Search for the cell housing the specified text and yield its (X, Y) center coordinate. 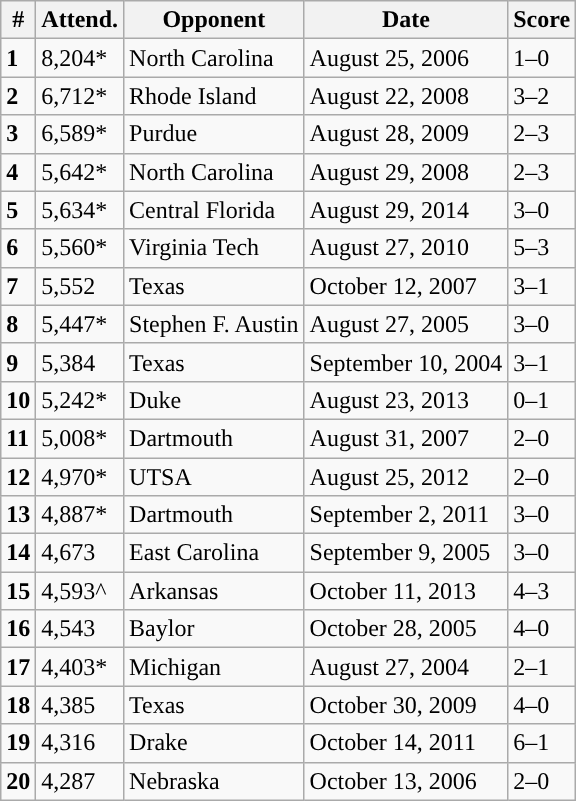
Drake (214, 743)
August 27, 2010 (406, 248)
5,642* (80, 172)
Opponent (214, 20)
4–3 (542, 591)
4 (18, 172)
4,970* (80, 477)
5,242* (80, 400)
5,384 (80, 362)
18 (18, 705)
August 29, 2014 (406, 210)
UTSA (214, 477)
6–1 (542, 743)
7 (18, 286)
August 25, 2006 (406, 58)
5 (18, 210)
4,403* (80, 667)
6,589* (80, 134)
East Carolina (214, 553)
5,634* (80, 210)
8,204* (80, 58)
4,593^ (80, 591)
# (18, 20)
August 29, 2008 (406, 172)
5,560* (80, 248)
Attend. (80, 20)
October 13, 2006 (406, 781)
0–1 (542, 400)
4,673 (80, 553)
August 31, 2007 (406, 438)
5–3 (542, 248)
Michigan (214, 667)
6 (18, 248)
August 28, 2009 (406, 134)
3 (18, 134)
6,712* (80, 96)
4,385 (80, 705)
Baylor (214, 629)
10 (18, 400)
Central Florida (214, 210)
15 (18, 591)
1 (18, 58)
4,543 (80, 629)
3–2 (542, 96)
September 2, 2011 (406, 515)
11 (18, 438)
19 (18, 743)
October 14, 2011 (406, 743)
September 9, 2005 (406, 553)
14 (18, 553)
August 25, 2012 (406, 477)
August 22, 2008 (406, 96)
October 11, 2013 (406, 591)
Duke (214, 400)
5,552 (80, 286)
4,287 (80, 781)
Nebraska (214, 781)
August 27, 2005 (406, 324)
1–0 (542, 58)
5,008* (80, 438)
Rhode Island (214, 96)
October 28, 2005 (406, 629)
9 (18, 362)
20 (18, 781)
August 27, 2004 (406, 667)
4,887* (80, 515)
12 (18, 477)
2 (18, 96)
13 (18, 515)
2–1 (542, 667)
16 (18, 629)
Score (542, 20)
Arkansas (214, 591)
October 30, 2009 (406, 705)
Purdue (214, 134)
17 (18, 667)
Date (406, 20)
September 10, 2004 (406, 362)
August 23, 2013 (406, 400)
8 (18, 324)
Virginia Tech (214, 248)
October 12, 2007 (406, 286)
4,316 (80, 743)
Stephen F. Austin (214, 324)
5,447* (80, 324)
